Return (x, y) of the center of cell containing provided text 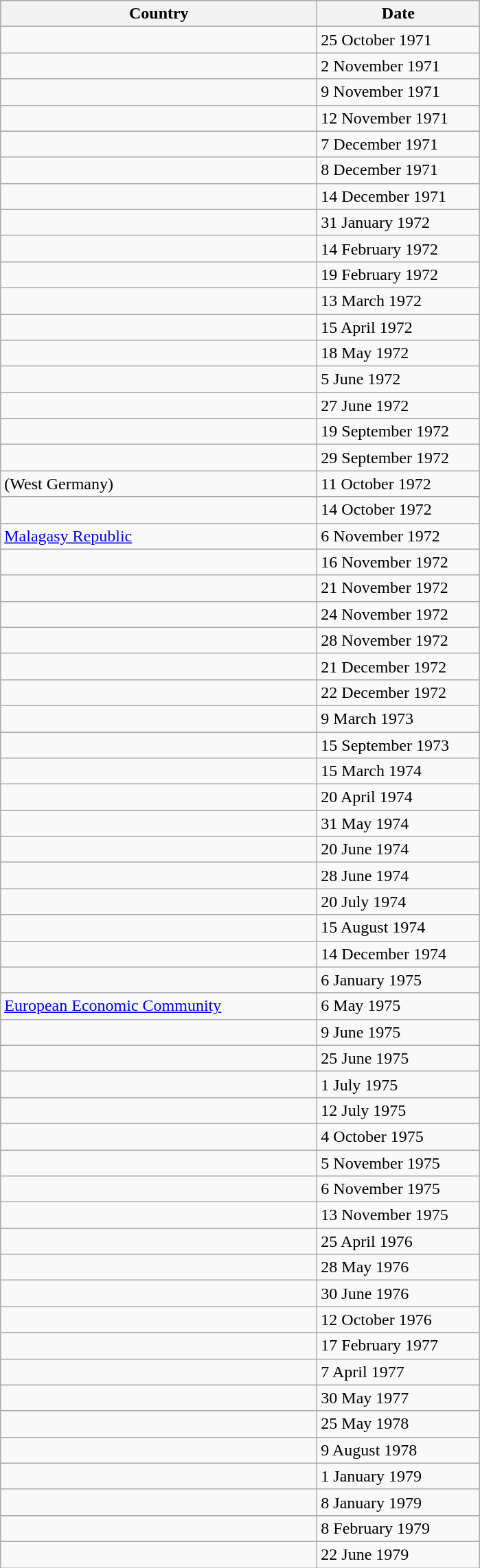
15 August 1974 (398, 928)
6 November 1975 (398, 1189)
29 September 1972 (398, 458)
14 December 1971 (398, 196)
28 May 1976 (398, 1267)
8 December 1971 (398, 170)
6 November 1972 (398, 536)
21 December 1972 (398, 666)
13 November 1975 (398, 1215)
European Economic Community (159, 1006)
7 April 1977 (398, 1372)
18 May 1972 (398, 353)
14 February 1972 (398, 248)
19 February 1972 (398, 274)
9 June 1975 (398, 1032)
31 January 1972 (398, 222)
14 October 1972 (398, 510)
12 November 1971 (398, 118)
15 September 1973 (398, 745)
8 January 1979 (398, 1502)
15 March 1974 (398, 771)
9 August 1978 (398, 1450)
20 July 1974 (398, 902)
8 February 1979 (398, 1528)
5 June 1972 (398, 379)
13 March 1972 (398, 301)
30 June 1976 (398, 1294)
21 November 1972 (398, 588)
(West Germany) (159, 484)
15 April 1972 (398, 327)
16 November 1972 (398, 562)
25 October 1971 (398, 40)
Country (159, 14)
20 April 1974 (398, 797)
12 October 1976 (398, 1320)
4 October 1975 (398, 1136)
20 June 1974 (398, 850)
25 May 1978 (398, 1424)
27 June 1972 (398, 406)
30 May 1977 (398, 1398)
11 October 1972 (398, 484)
9 March 1973 (398, 718)
28 November 1972 (398, 640)
Date (398, 14)
12 July 1975 (398, 1110)
31 May 1974 (398, 823)
1 January 1979 (398, 1476)
5 November 1975 (398, 1163)
24 November 1972 (398, 614)
Malagasy Republic (159, 536)
6 January 1975 (398, 980)
25 April 1976 (398, 1241)
25 June 1975 (398, 1058)
22 December 1972 (398, 692)
17 February 1977 (398, 1346)
9 November 1971 (398, 92)
28 June 1974 (398, 876)
22 June 1979 (398, 1554)
7 December 1971 (398, 144)
6 May 1975 (398, 1006)
19 September 1972 (398, 432)
14 December 1974 (398, 954)
1 July 1975 (398, 1084)
2 November 1971 (398, 66)
